Locate the cell with the specified text and output its [x, y] center coordinate. 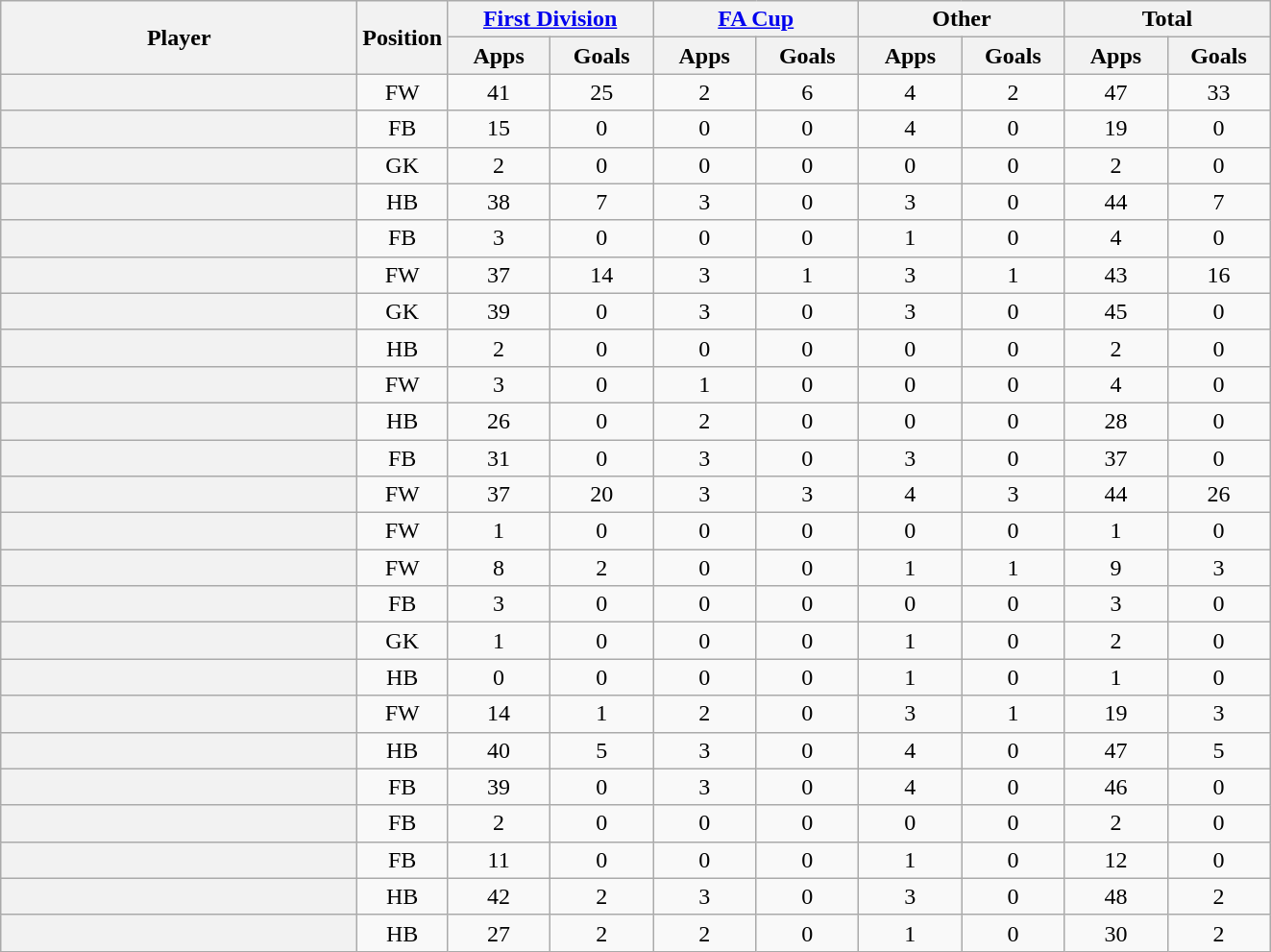
33 [1218, 92]
12 [1116, 860]
43 [1116, 275]
41 [500, 92]
Total [1167, 19]
38 [500, 202]
42 [500, 896]
28 [1116, 421]
9 [1116, 568]
15 [500, 129]
Player [179, 37]
16 [1218, 275]
25 [601, 92]
Position [403, 37]
30 [1116, 933]
31 [500, 458]
20 [601, 495]
6 [807, 92]
First Division [550, 19]
11 [500, 860]
45 [1116, 311]
46 [1116, 787]
FA Cup [756, 19]
27 [500, 933]
40 [500, 750]
8 [500, 568]
48 [1116, 896]
Other [962, 19]
